Return (X, Y) of the center of cell containing provided text 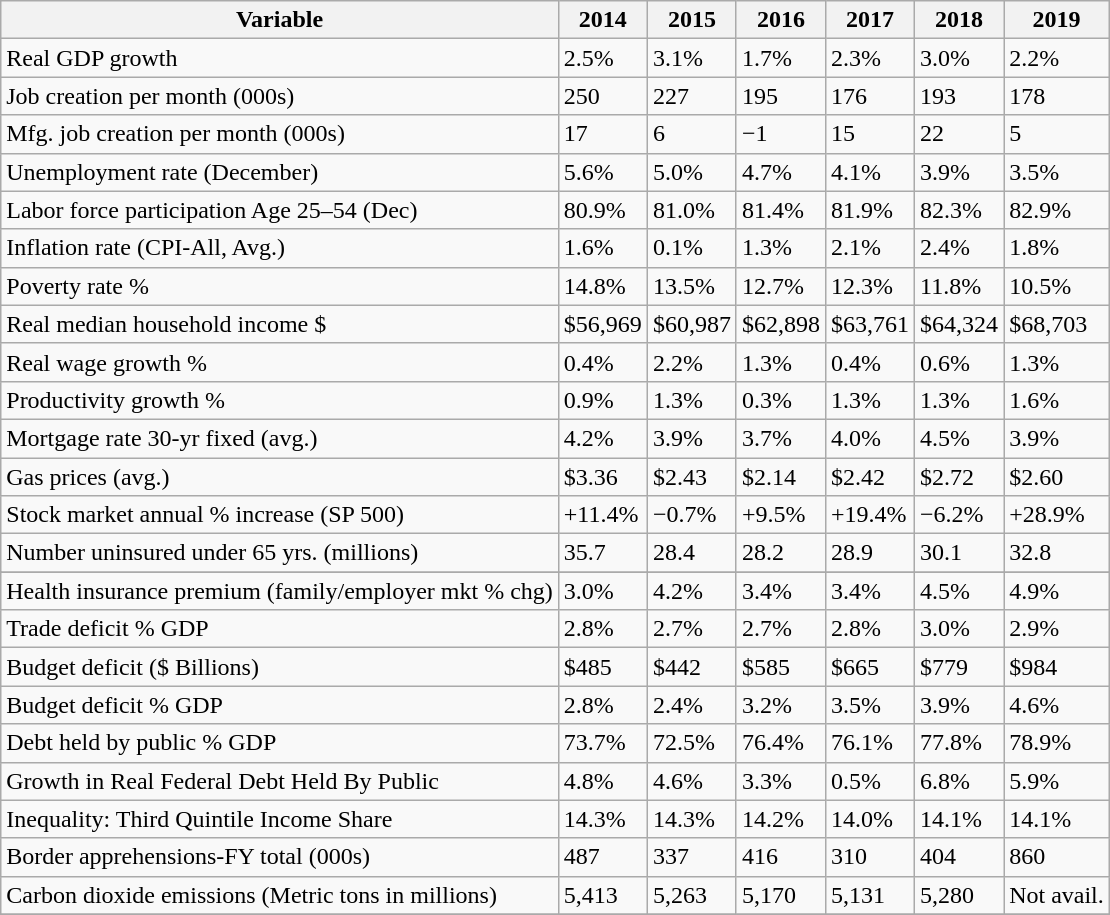
12.7% (780, 286)
$2.14 (780, 477)
Stock market annual % increase (SP 500) (280, 515)
81.0% (692, 210)
11.8% (960, 286)
Inequality: Third Quintile Income Share (280, 819)
2018 (960, 20)
Variable (280, 20)
Budget deficit ($ Billions) (280, 667)
Debt held by public % GDP (280, 743)
3.2% (780, 705)
227 (692, 96)
82.9% (1057, 210)
17 (602, 134)
−0.7% (692, 515)
Mfg. job creation per month (000s) (280, 134)
5.6% (602, 172)
5,131 (870, 895)
Not avail. (1057, 895)
$64,324 (960, 324)
860 (1057, 857)
12.3% (870, 286)
Real median household income $ (280, 324)
10.5% (1057, 286)
$2.72 (960, 477)
78.9% (1057, 743)
1.8% (1057, 248)
22 (960, 134)
310 (870, 857)
Productivity growth % (280, 400)
Carbon dioxide emissions (Metric tons in millions) (280, 895)
2.9% (1057, 629)
178 (1057, 96)
Mortgage rate 30-yr fixed (avg.) (280, 438)
76.1% (870, 743)
$2.43 (692, 477)
404 (960, 857)
$56,969 (602, 324)
−6.2% (960, 515)
4.9% (1057, 591)
$63,761 (870, 324)
76.4% (780, 743)
2.5% (602, 58)
−1 (780, 134)
$60,987 (692, 324)
5.0% (692, 172)
0.6% (960, 362)
81.4% (780, 210)
77.8% (960, 743)
2015 (692, 20)
4.8% (602, 781)
5,170 (780, 895)
Gas prices (avg.) (280, 477)
Trade deficit % GDP (280, 629)
Inflation rate (CPI-All, Avg.) (280, 248)
+11.4% (602, 515)
$779 (960, 667)
0.5% (870, 781)
15 (870, 134)
4.0% (870, 438)
Unemployment rate (December) (280, 172)
14.2% (780, 819)
176 (870, 96)
4.7% (780, 172)
5.9% (1057, 781)
2.1% (870, 248)
82.3% (960, 210)
3.7% (780, 438)
3.3% (780, 781)
$62,898 (780, 324)
$68,703 (1057, 324)
337 (692, 857)
14.8% (602, 286)
5,413 (602, 895)
193 (960, 96)
+28.9% (1057, 515)
80.9% (602, 210)
13.5% (692, 286)
14.0% (870, 819)
$485 (602, 667)
1.7% (780, 58)
81.9% (870, 210)
487 (602, 857)
$2.42 (870, 477)
+19.4% (870, 515)
Job creation per month (000s) (280, 96)
$442 (692, 667)
2017 (870, 20)
$3.36 (602, 477)
35.7 (602, 553)
30.1 (960, 553)
0.1% (692, 248)
72.5% (692, 743)
$2.60 (1057, 477)
Health insurance premium (family/employer mkt % chg) (280, 591)
4.1% (870, 172)
Growth in Real Federal Debt Held By Public (280, 781)
3.1% (692, 58)
Poverty rate % (280, 286)
2016 (780, 20)
32.8 (1057, 553)
28.2 (780, 553)
6 (692, 134)
Real wage growth % (280, 362)
$984 (1057, 667)
28.4 (692, 553)
73.7% (602, 743)
6.8% (960, 781)
250 (602, 96)
195 (780, 96)
28.9 (870, 553)
$585 (780, 667)
0.3% (780, 400)
Labor force participation Age 25–54 (Dec) (280, 210)
Number uninsured under 65 yrs. (millions) (280, 553)
$665 (870, 667)
Border apprehensions-FY total (000s) (280, 857)
Budget deficit % GDP (280, 705)
5 (1057, 134)
5,280 (960, 895)
2.3% (870, 58)
+9.5% (780, 515)
416 (780, 857)
2019 (1057, 20)
5,263 (692, 895)
0.9% (602, 400)
2014 (602, 20)
Real GDP growth (280, 58)
